Identify which cell holds the provided text, then report its [x, y] central coordinate. 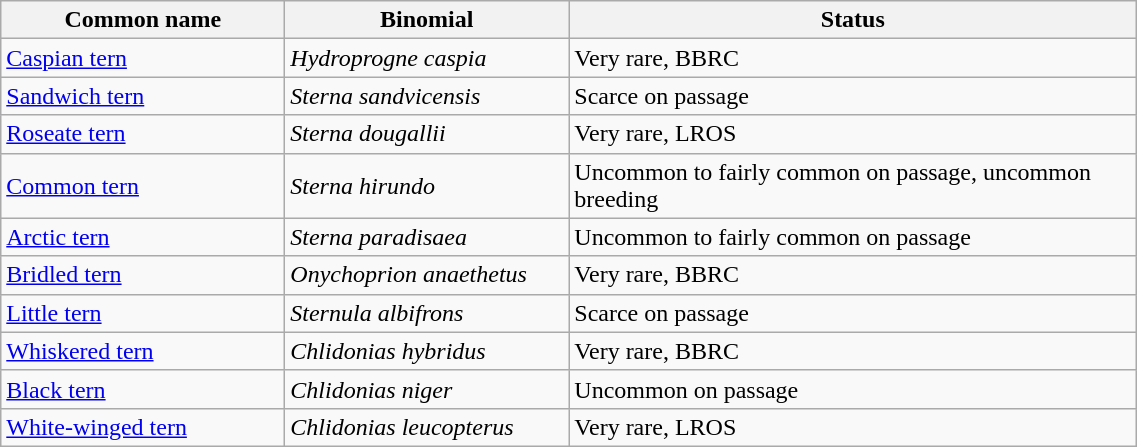
Sterna sandvicensis [427, 96]
Bridled tern [143, 275]
Roseate tern [143, 134]
Hydroprogne caspia [427, 58]
Caspian tern [143, 58]
Black tern [143, 389]
Common name [143, 20]
Sterna hirundo [427, 186]
Whiskered tern [143, 351]
White-winged tern [143, 427]
Uncommon to fairly common on passage, uncommon breeding [853, 186]
Chlidonias hybridus [427, 351]
Arctic tern [143, 237]
Status [853, 20]
Chlidonias niger [427, 389]
Common tern [143, 186]
Sandwich tern [143, 96]
Sterna dougallii [427, 134]
Little tern [143, 313]
Sterna paradisaea [427, 237]
Uncommon on passage [853, 389]
Onychoprion anaethetus [427, 275]
Binomial [427, 20]
Sternula albifrons [427, 313]
Chlidonias leucopterus [427, 427]
Uncommon to fairly common on passage [853, 237]
